Pinpoint the cell where the given text exists, returning its (X, Y) midpoint coordinate. 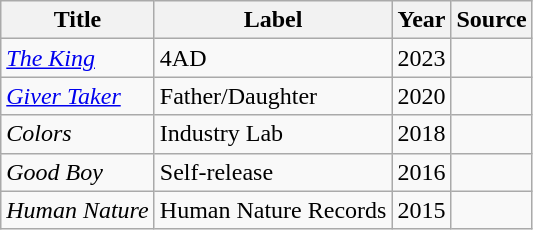
Year (422, 20)
Label (273, 20)
Industry Lab (273, 134)
Giver Taker (78, 96)
Human Nature (78, 210)
2023 (422, 58)
2016 (422, 172)
Title (78, 20)
Source (492, 20)
Good Boy (78, 172)
Self-release (273, 172)
4AD (273, 58)
2020 (422, 96)
Colors (78, 134)
The King (78, 58)
2018 (422, 134)
2015 (422, 210)
Father/Daughter (273, 96)
Human Nature Records (273, 210)
